Output the (x, y) coordinate of the center of the cell containing the given text.  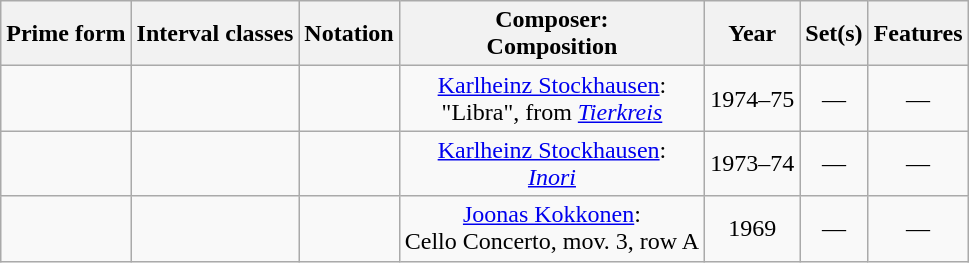
Karlheinz Stockhausen:Inori (552, 164)
Composer:Composition (552, 34)
1973–74 (752, 164)
1974–75 (752, 98)
Notation (349, 34)
Interval classes (215, 34)
Prime form (66, 34)
Set(s) (834, 34)
Year (752, 34)
Karlheinz Stockhausen:"Libra", from Tierkreis (552, 98)
1969 (752, 228)
Joonas Kokkonen:Cello Concerto, mov. 3, row A (552, 228)
Features (918, 34)
